Scan for the cell matching the given text and deliver its [x, y] coordinate at center. 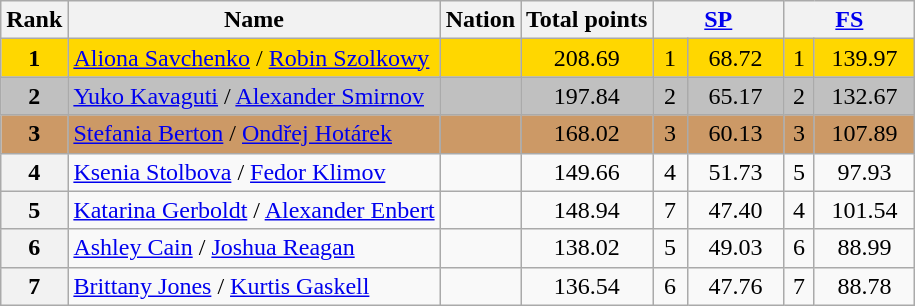
Katarina Gerboldt / Alexander Enbert [254, 210]
SP [718, 20]
Ksenia Stolbova / Fedor Klimov [254, 172]
138.02 [587, 248]
Yuko Kavaguti / Alexander Smirnov [254, 96]
65.17 [736, 96]
88.99 [864, 248]
132.67 [864, 96]
88.78 [864, 286]
168.02 [587, 134]
Total points [587, 20]
47.76 [736, 286]
Brittany Jones / Kurtis Gaskell [254, 286]
Aliona Savchenko / Robin Szolkowy [254, 58]
208.69 [587, 58]
136.54 [587, 286]
68.72 [736, 58]
60.13 [736, 134]
148.94 [587, 210]
107.89 [864, 134]
139.97 [864, 58]
51.73 [736, 172]
FS [850, 20]
Ashley Cain / Joshua Reagan [254, 248]
Stefania Berton / Ondřej Hotárek [254, 134]
149.66 [587, 172]
197.84 [587, 96]
Nation [480, 20]
49.03 [736, 248]
47.40 [736, 210]
101.54 [864, 210]
Name [254, 20]
Rank [34, 20]
97.93 [864, 172]
